Pinpoint the cell where the given text exists, returning its [X, Y] midpoint coordinate. 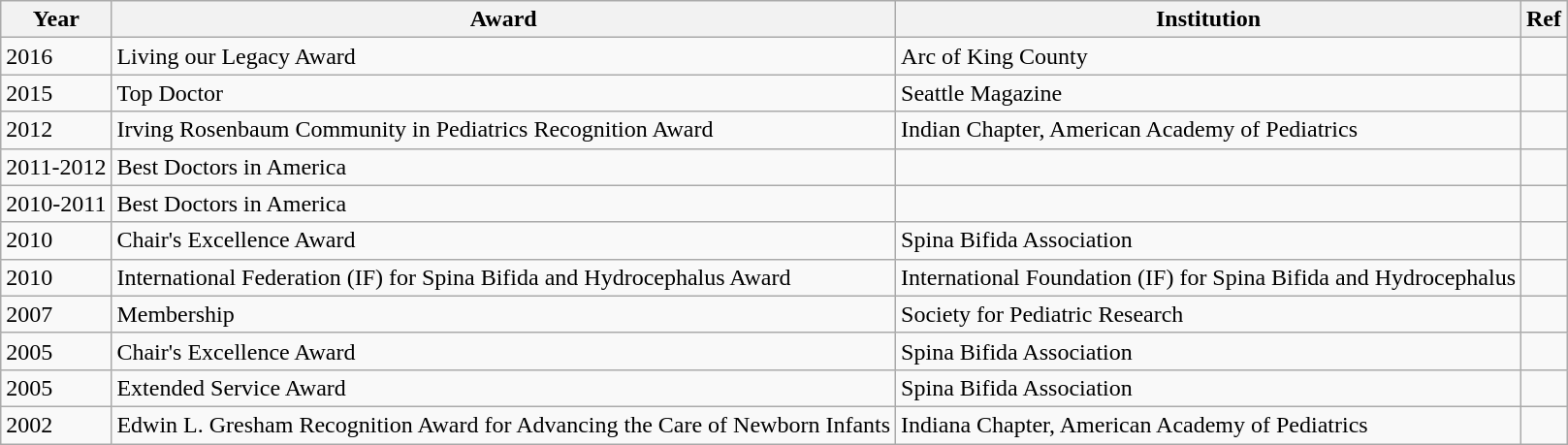
Year [56, 19]
2016 [56, 56]
Irving Rosenbaum Community in Pediatrics Recognition Award [504, 130]
2012 [56, 130]
Society for Pediatric Research [1208, 314]
Edwin L. Gresham Recognition Award for Advancing the Care of Newborn Infants [504, 425]
2010-2011 [56, 204]
2015 [56, 93]
Seattle Magazine [1208, 93]
2002 [56, 425]
Award [504, 19]
Membership [504, 314]
Extended Service Award [504, 388]
2011-2012 [56, 167]
Top Doctor [504, 93]
Arc of King County [1208, 56]
Indian Chapter, American Academy of Pediatrics [1208, 130]
Institution [1208, 19]
Ref [1544, 19]
International Foundation (IF) for Spina Bifida and Hydrocephalus [1208, 277]
Indiana Chapter, American Academy of Pediatrics [1208, 425]
2007 [56, 314]
International Federation (IF) for Spina Bifida and Hydrocephalus Award [504, 277]
Living our Legacy Award [504, 56]
